Extract the [x, y] coordinate from the center of the cell holding the provided text.  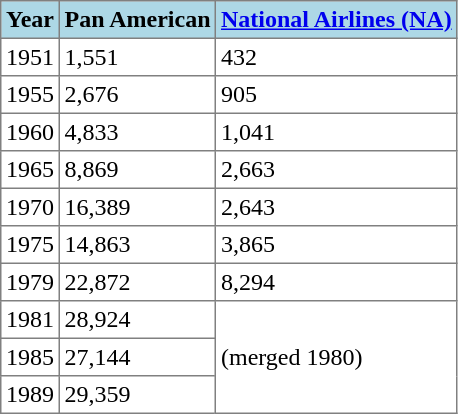
1981 [30, 320]
1,551 [137, 57]
1951 [30, 57]
22,872 [137, 282]
2,663 [336, 170]
4,833 [137, 132]
1979 [30, 282]
2,643 [336, 207]
3,865 [336, 245]
1970 [30, 207]
1985 [30, 357]
Year [30, 20]
28,924 [137, 320]
1989 [30, 395]
16,389 [137, 207]
1965 [30, 170]
(merged 1980) [336, 357]
905 [336, 95]
8,294 [336, 282]
14,863 [137, 245]
27,144 [137, 357]
432 [336, 57]
National Airlines (NA) [336, 20]
8,869 [137, 170]
1,041 [336, 132]
2,676 [137, 95]
1955 [30, 95]
1975 [30, 245]
Pan American [137, 20]
1960 [30, 132]
29,359 [137, 395]
